Find where the given text appears and provide that cell's center as (x, y) coordinate. 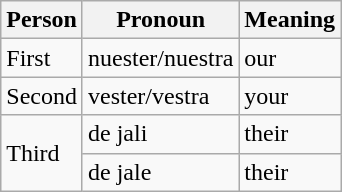
your (290, 96)
de jale (160, 172)
nuester/nuestra (160, 58)
Pronoun (160, 20)
Person (42, 20)
Meaning (290, 20)
our (290, 58)
Second (42, 96)
de jali (160, 134)
vester/vestra (160, 96)
First (42, 58)
Third (42, 153)
